Locate the cell with the specified text and output its [X, Y] center coordinate. 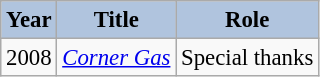
Special thanks [248, 58]
Role [248, 20]
Corner Gas [116, 58]
Title [116, 20]
2008 [29, 58]
Year [29, 20]
